Capture the cell that displays the provided text and extract its (x, y) central coordinate. 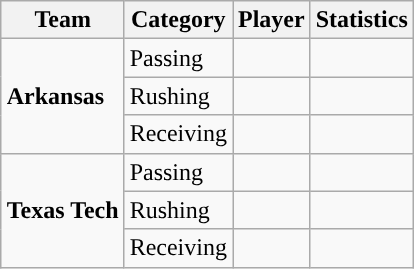
Category (178, 20)
Player (271, 20)
Texas Tech (62, 210)
Statistics (362, 20)
Arkansas (62, 96)
Team (62, 20)
